Extract the (x, y) coordinate from the center of the cell holding the provided text.  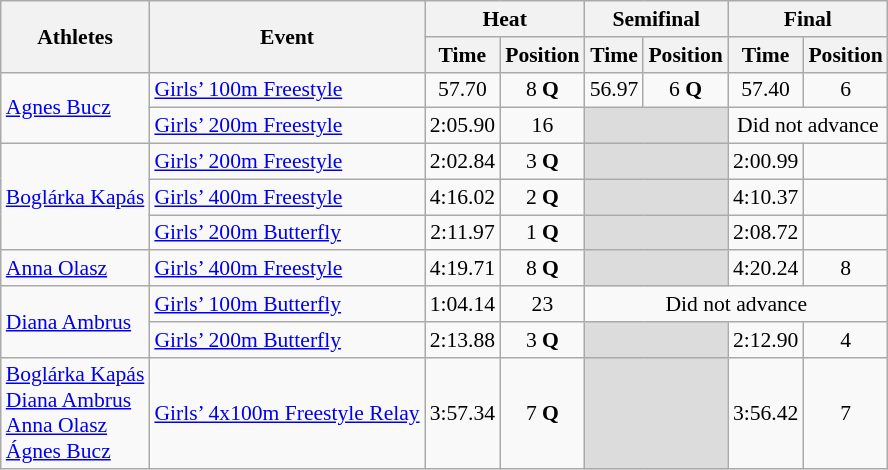
Boglárka Kapás (76, 198)
4:19.71 (462, 269)
56.97 (614, 90)
2:02.84 (462, 162)
6 Q (685, 90)
3:56.42 (766, 413)
Agnes Bucz (76, 108)
6 (845, 90)
2:05.90 (462, 126)
Semifinal (656, 19)
Final (808, 19)
7 (845, 413)
8 (845, 269)
57.40 (766, 90)
1 Q (542, 233)
Diana Ambrus (76, 322)
2 Q (542, 197)
2:12.90 (766, 340)
2:08.72 (766, 233)
16 (542, 126)
23 (542, 304)
Heat (505, 19)
57.70 (462, 90)
3:57.34 (462, 413)
4:16.02 (462, 197)
1:04.14 (462, 304)
4:10.37 (766, 197)
Event (286, 36)
Girls’ 100m Freestyle (286, 90)
2:13.88 (462, 340)
Girls’ 4x100m Freestyle Relay (286, 413)
Girls’ 100m Butterfly (286, 304)
2:00.99 (766, 162)
Athletes (76, 36)
7 Q (542, 413)
Anna Olasz (76, 269)
4:20.24 (766, 269)
Boglárka KapásDiana AmbrusAnna OlaszÁgnes Bucz (76, 413)
4 (845, 340)
2:11.97 (462, 233)
